Determine the [x, y] coordinate at the center of the cell enclosing the given text.  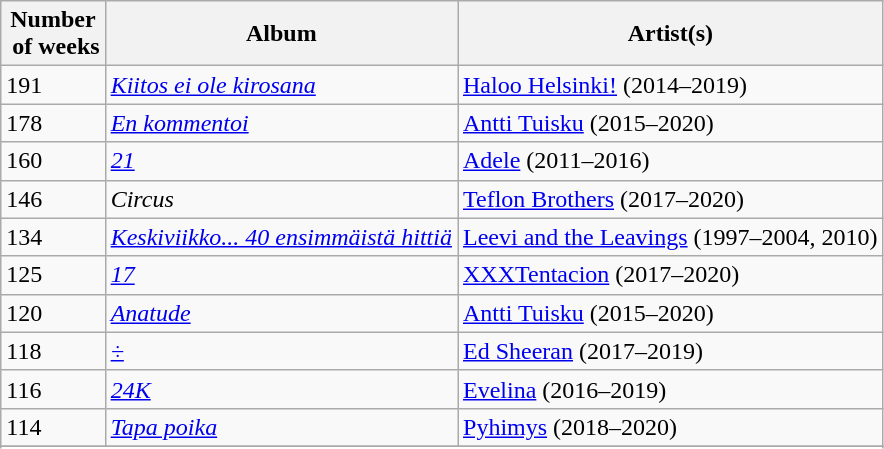
191 [53, 85]
Artist(s) [671, 34]
Circus [281, 199]
Keskiviikko... 40 ensimmäistä hittiä [281, 237]
Kiitos ei ole kirosana [281, 85]
160 [53, 161]
Leevi and the Leavings (1997–2004, 2010) [671, 237]
Teflon Brothers (2017–2020) [671, 199]
178 [53, 123]
146 [53, 199]
Pyhimys (2018–2020) [671, 427]
21 [281, 161]
÷ [281, 351]
118 [53, 351]
En kommentoi [281, 123]
Album [281, 34]
114 [53, 427]
Anatude [281, 313]
XXXTentacion (2017–2020) [671, 275]
24K [281, 389]
Haloo Helsinki! (2014–2019) [671, 85]
116 [53, 389]
134 [53, 237]
Ed Sheeran (2017–2019) [671, 351]
17 [281, 275]
Number of weeks [53, 34]
125 [53, 275]
Tapa poika [281, 427]
120 [53, 313]
Evelina (2016–2019) [671, 389]
Adele (2011–2016) [671, 161]
